Detect which cell encompasses the target text, then output its [X, Y] center coordinate. 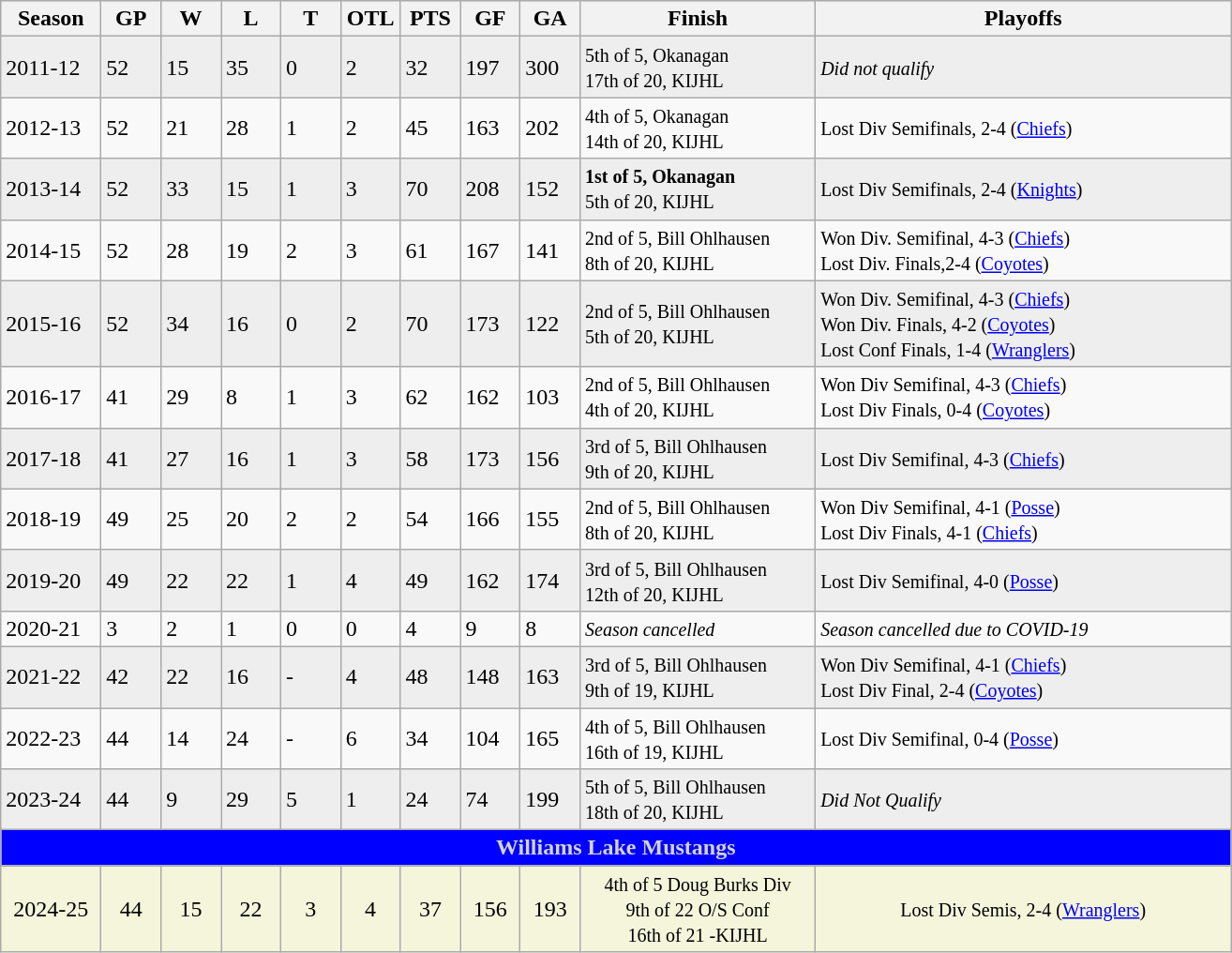
35 [251, 68]
2014-15 [51, 250]
103 [550, 398]
Won Div. Semifinal, 4-3 (Chiefs)Won Div. Finals, 4-2 (Coyotes)Lost Conf Finals, 1-4 (Wranglers) [1024, 324]
Lost Div Semifinal, 4-0 (Posse) [1024, 580]
2012-13 [51, 128]
5th of 5, Bill Ohlhausen18th of 20, KIJHL [698, 799]
GA [550, 19]
141 [550, 250]
Lost Div Semis, 2-4 (Wranglers) [1024, 909]
PTS [430, 19]
25 [191, 520]
2016-17 [51, 398]
202 [550, 128]
193 [550, 909]
4th of 5 Doug Burks Div9th of 22 O/S Conf16th of 21 -KIJHL [698, 909]
208 [490, 189]
74 [490, 799]
Williams Lake Mustangs [616, 848]
148 [490, 677]
58 [430, 458]
GP [131, 19]
300 [550, 68]
21 [191, 128]
3rd of 5, Bill Ohlhausen12th of 20, KIJHL [698, 580]
3rd of 5, Bill Ohlhausen9th of 20, KIJHL [698, 458]
122 [550, 324]
174 [550, 580]
2015-16 [51, 324]
2018-19 [51, 520]
2022-23 [51, 737]
3rd of 5, Bill Ohlhausen9th of 19, KIJHL [698, 677]
GF [490, 19]
54 [430, 520]
5 [310, 799]
2nd of 5, Bill Ohlhausen5th of 20, KIJHL [698, 324]
62 [430, 398]
2013-14 [51, 189]
Lost Div Semifinals, 2-4 (Chiefs) [1024, 128]
27 [191, 458]
Playoffs [1024, 19]
2017-18 [51, 458]
32 [430, 68]
45 [430, 128]
2019-20 [51, 580]
Won Div Semifinal, 4-1 (Chiefs)Lost Div Final, 2-4 (Coyotes) [1024, 677]
2024-25 [51, 909]
Lost Div Semifinal, 4-3 (Chiefs) [1024, 458]
Did Not Qualify [1024, 799]
Season cancelled [698, 628]
2nd of 5, Bill Ohlhausen4th of 20, KIJHL [698, 398]
4th of 5, Bill Ohlhausen16th of 19, KIJHL [698, 737]
2023-24 [51, 799]
W [191, 19]
Did not qualify [1024, 68]
6 [370, 737]
T [310, 19]
199 [550, 799]
2020-21 [51, 628]
2011-12 [51, 68]
OTL [370, 19]
155 [550, 520]
48 [430, 677]
Season [51, 19]
Finish [698, 19]
104 [490, 737]
42 [131, 677]
20 [251, 520]
14 [191, 737]
165 [550, 737]
Season cancelled due to COVID-19 [1024, 628]
167 [490, 250]
152 [550, 189]
33 [191, 189]
1st of 5, Okanagan5th of 20, KIJHL [698, 189]
Won Div. Semifinal, 4-3 (Chiefs)Lost Div. Finals,2-4 (Coyotes) [1024, 250]
37 [430, 909]
L [251, 19]
19 [251, 250]
2021-22 [51, 677]
4th of 5, Okanagan14th of 20, KIJHL [698, 128]
5th of 5, Okanagan17th of 20, KIJHL [698, 68]
197 [490, 68]
Won Div Semifinal, 4-1 (Posse)Lost Div Finals, 4-1 (Chiefs) [1024, 520]
Lost Div Semifinals, 2-4 (Knights) [1024, 189]
Lost Div Semifinal, 0-4 (Posse) [1024, 737]
166 [490, 520]
Won Div Semifinal, 4-3 (Chiefs)Lost Div Finals, 0-4 (Coyotes) [1024, 398]
61 [430, 250]
